Detect which cell encompasses the target text, then output its (X, Y) center coordinate. 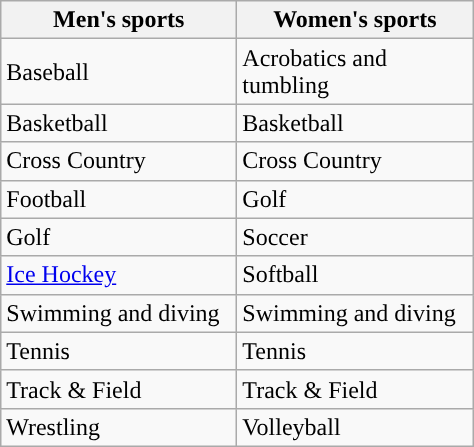
Softball (355, 275)
Volleyball (355, 427)
Women's sports (355, 20)
Soccer (355, 237)
Football (119, 199)
Ice Hockey (119, 275)
Men's sports (119, 20)
Acrobatics and tumbling (355, 72)
Baseball (119, 72)
Wrestling (119, 427)
